Output the [X, Y] coordinate of the center of the cell containing the given text.  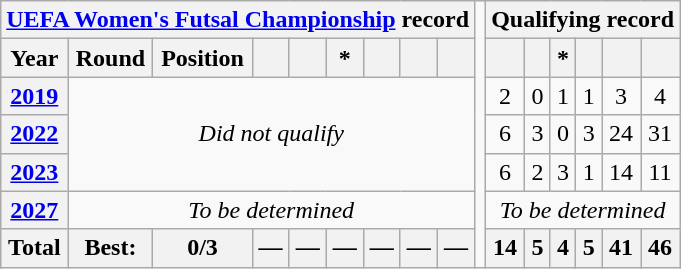
2022 [34, 134]
31 [660, 134]
Year [34, 58]
Qualifying record [583, 20]
2019 [34, 96]
41 [622, 248]
Total [34, 248]
0/3 [202, 248]
UEFA Women's Futsal Championship record [238, 20]
Best: [110, 248]
Did not qualify [272, 134]
2027 [34, 210]
Round [110, 58]
24 [622, 134]
11 [660, 172]
Position [202, 58]
2023 [34, 172]
46 [660, 248]
